Identify which cell holds the provided text, then report its [X, Y] central coordinate. 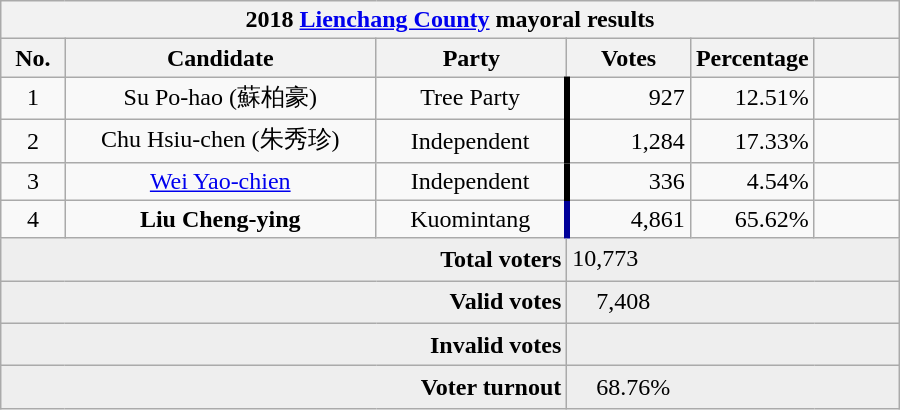
Voter turnout [284, 388]
7,408 [733, 302]
No. [33, 58]
Liu Cheng-ying [220, 219]
1 [33, 98]
68.76% [733, 388]
Votes [629, 58]
2018 Lienchang County mayoral results [450, 20]
4.54% [752, 181]
12.51% [752, 98]
Percentage [752, 58]
10,773 [733, 260]
4,861 [629, 219]
65.62% [752, 219]
Valid votes [284, 302]
Su Po-hao (蘇柏豪) [220, 98]
Invalid votes [284, 344]
Tree Party [472, 98]
Party [472, 58]
927 [629, 98]
Chu Hsiu-chen (朱秀珍) [220, 140]
Wei Yao-chien [220, 181]
Kuomintang [472, 219]
4 [33, 219]
1,284 [629, 140]
3 [33, 181]
Candidate [220, 58]
17.33% [752, 140]
2 [33, 140]
Total voters [284, 260]
336 [629, 181]
